Determine the (x, y) coordinate at the center of the cell enclosing the given text.  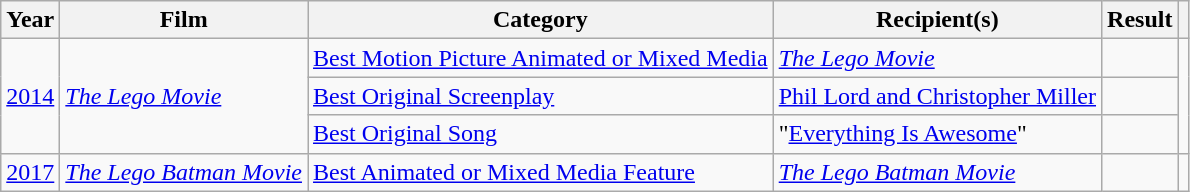
"Everything Is Awesome" (937, 134)
Best Motion Picture Animated or Mixed Media (541, 58)
Year (30, 20)
Phil Lord and Christopher Miller (937, 96)
2014 (30, 96)
Recipient(s) (937, 20)
Category (541, 20)
Result (1140, 20)
Best Original Screenplay (541, 96)
Film (184, 20)
Best Original Song (541, 134)
Best Animated or Mixed Media Feature (541, 172)
2017 (30, 172)
